For the text-containing cell, return its midpoint in [X, Y] coordinate format. 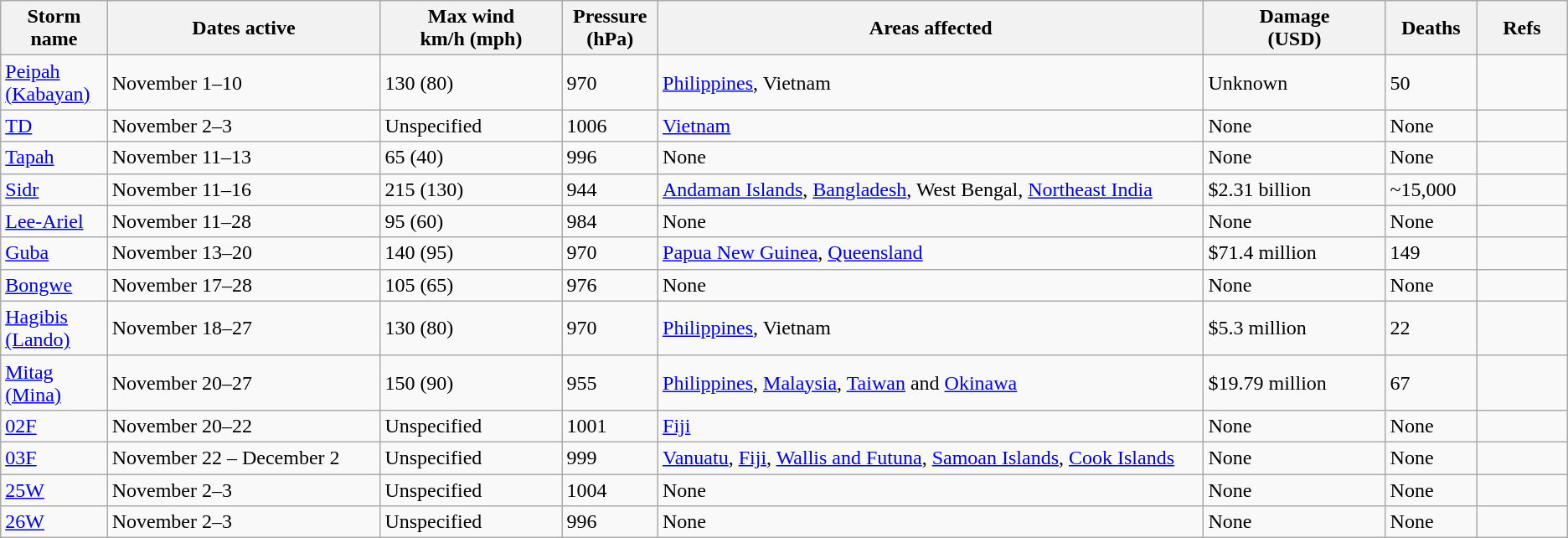
105 (65) [471, 285]
955 [610, 382]
65 (40) [471, 158]
140 (95) [471, 253]
November 17–28 [244, 285]
November 11–28 [244, 221]
1001 [610, 426]
Pressure(hPa) [610, 28]
Mitag (Mina) [54, 382]
Dates active [244, 28]
Vietnam [931, 126]
Vanuatu, Fiji, Wallis and Futuna, Samoan Islands, Cook Islands [931, 458]
November 11–16 [244, 189]
Damage(USD) [1295, 28]
944 [610, 189]
999 [610, 458]
26W [54, 522]
Hagibis (Lando) [54, 328]
Max windkm/h (mph) [471, 28]
03F [54, 458]
984 [610, 221]
Unknown [1295, 82]
67 [1431, 382]
Philippines, Malaysia, Taiwan and Okinawa [931, 382]
Fiji [931, 426]
1006 [610, 126]
976 [610, 285]
Papua New Guinea, Queensland [931, 253]
~15,000 [1431, 189]
$71.4 million [1295, 253]
November 1–10 [244, 82]
50 [1431, 82]
November 22 – December 2 [244, 458]
Sidr [54, 189]
Refs [1523, 28]
Areas affected [931, 28]
Andaman Islands, Bangladesh, West Bengal, Northeast India [931, 189]
02F [54, 426]
$2.31 billion [1295, 189]
$5.3 million [1295, 328]
November 20–27 [244, 382]
215 (130) [471, 189]
November 11–13 [244, 158]
Peipah (Kabayan) [54, 82]
Tapah [54, 158]
Bongwe [54, 285]
November 18–27 [244, 328]
Storm name [54, 28]
149 [1431, 253]
95 (60) [471, 221]
November 13–20 [244, 253]
Guba [54, 253]
November 20–22 [244, 426]
Deaths [1431, 28]
$19.79 million [1295, 382]
22 [1431, 328]
TD [54, 126]
25W [54, 490]
Lee-Ariel [54, 221]
150 (90) [471, 382]
1004 [610, 490]
